Return [x, y] of the center of cell containing provided text 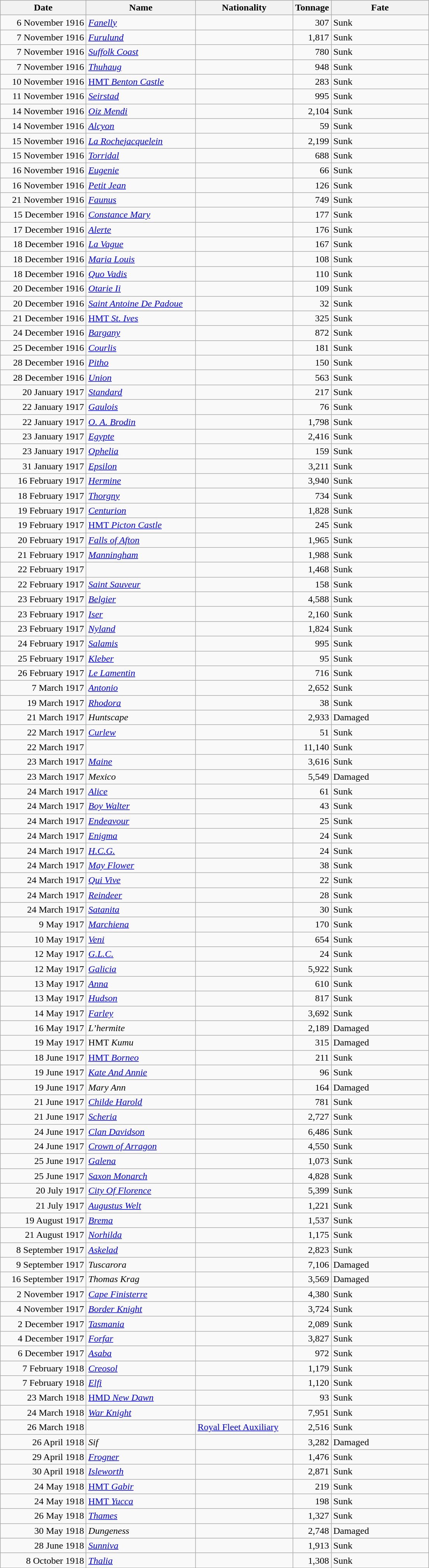
Antonio [141, 688]
La Rochejacquelein [141, 141]
2,416 [312, 437]
Constance Mary [141, 215]
19 May 1917 [44, 1043]
Nationality [244, 8]
Fate [380, 8]
H.C.G. [141, 850]
25 [312, 821]
11 November 1916 [44, 96]
Elfi [141, 1383]
Courlis [141, 348]
21 February 1917 [44, 555]
Asaba [141, 1353]
L’hermite [141, 1028]
Border Knight [141, 1309]
24 February 1917 [44, 643]
176 [312, 230]
11,140 [312, 747]
4,588 [312, 599]
8 October 1918 [44, 1560]
198 [312, 1501]
315 [312, 1043]
18 June 1917 [44, 1058]
20 February 1917 [44, 540]
688 [312, 155]
1,468 [312, 570]
1,913 [312, 1545]
Iser [141, 614]
Royal Fleet Auxiliary [244, 1427]
Endeavour [141, 821]
4 December 1917 [44, 1338]
Galena [141, 1161]
Thomas Krag [141, 1279]
93 [312, 1398]
2,748 [312, 1531]
7,106 [312, 1265]
Childe Harold [141, 1102]
HMT Picton Castle [141, 525]
245 [312, 525]
21 November 1916 [44, 200]
Le Lamentin [141, 673]
28 June 1918 [44, 1545]
War Knight [141, 1413]
24 March 1918 [44, 1413]
2,160 [312, 614]
Hudson [141, 998]
211 [312, 1058]
Brema [141, 1220]
Anna [141, 984]
780 [312, 52]
Quo Vadis [141, 274]
30 May 1918 [44, 1531]
972 [312, 1353]
21 July 1917 [44, 1206]
Frogner [141, 1457]
Alice [141, 791]
Pitho [141, 362]
City Of Florence [141, 1191]
51 [312, 732]
15 December 1916 [44, 215]
1,120 [312, 1383]
6 December 1917 [44, 1353]
Marchiena [141, 925]
4,550 [312, 1146]
La Vague [141, 244]
Ophelia [141, 451]
Manningham [141, 555]
HMT St. Ives [141, 318]
3,282 [312, 1442]
217 [312, 392]
1,179 [312, 1368]
26 May 1918 [44, 1516]
Falls of Afton [141, 540]
16 September 1917 [44, 1279]
Alcyon [141, 126]
181 [312, 348]
66 [312, 170]
30 [312, 910]
Creosol [141, 1368]
Oiz Mendi [141, 111]
159 [312, 451]
96 [312, 1072]
1,476 [312, 1457]
Otarie Ii [141, 289]
May Flower [141, 865]
177 [312, 215]
1,073 [312, 1161]
24 December 1916 [44, 333]
Sif [141, 1442]
HMD New Dawn [141, 1398]
Curlew [141, 732]
Satanita [141, 910]
21 August 1917 [44, 1235]
HMT Gabir [141, 1486]
716 [312, 673]
948 [312, 67]
95 [312, 659]
2,189 [312, 1028]
20 January 1917 [44, 392]
Reindeer [141, 895]
2,823 [312, 1250]
Cape Finisterre [141, 1294]
30 April 1918 [44, 1472]
110 [312, 274]
19 August 1917 [44, 1220]
3,827 [312, 1338]
150 [312, 362]
61 [312, 791]
325 [312, 318]
126 [312, 185]
26 April 1918 [44, 1442]
29 April 1918 [44, 1457]
3,692 [312, 1013]
1,824 [312, 629]
Petit Jean [141, 185]
Qui Vive [141, 880]
Tonnage [312, 8]
872 [312, 333]
Nyland [141, 629]
1,221 [312, 1206]
22 [312, 880]
4 November 1917 [44, 1309]
5,922 [312, 969]
Hermine [141, 481]
Mary Ann [141, 1087]
781 [312, 1102]
Egypte [141, 437]
2,727 [312, 1117]
1,308 [312, 1560]
2,199 [312, 141]
307 [312, 23]
10 May 1917 [44, 939]
Veni [141, 939]
563 [312, 377]
108 [312, 259]
Thalia [141, 1560]
7,951 [312, 1413]
17 December 1916 [44, 230]
Thames [141, 1516]
Epsilon [141, 466]
Furulund [141, 37]
G.L.C. [141, 954]
610 [312, 984]
Alerte [141, 230]
21 March 1917 [44, 718]
4,828 [312, 1176]
3,211 [312, 466]
Maine [141, 762]
5,549 [312, 777]
Salamis [141, 643]
Thuhaug [141, 67]
Isleworth [141, 1472]
18 February 1917 [44, 496]
Sunniva [141, 1545]
16 February 1917 [44, 481]
734 [312, 496]
Gaulois [141, 407]
19 March 1917 [44, 703]
Kate And Annie [141, 1072]
1,798 [312, 422]
2,516 [312, 1427]
2,933 [312, 718]
3,724 [312, 1309]
10 November 1916 [44, 82]
Thorgny [141, 496]
219 [312, 1486]
HMT Borneo [141, 1058]
3,616 [312, 762]
Boy Walter [141, 806]
2 December 1917 [44, 1324]
2,652 [312, 688]
8 September 1917 [44, 1250]
Mexico [141, 777]
164 [312, 1087]
1,537 [312, 1220]
Belgier [141, 599]
1,965 [312, 540]
1,988 [312, 555]
HMT Benton Castle [141, 82]
2 November 1917 [44, 1294]
76 [312, 407]
9 May 1917 [44, 925]
Bargany [141, 333]
7 March 1917 [44, 688]
25 December 1916 [44, 348]
109 [312, 289]
28 [312, 895]
1,828 [312, 510]
Seirstad [141, 96]
Tasmania [141, 1324]
26 March 1918 [44, 1427]
23 March 1918 [44, 1398]
Rhodora [141, 703]
Farley [141, 1013]
Faunus [141, 200]
Norhilda [141, 1235]
Crown of Arragon [141, 1146]
Forfar [141, 1338]
HMT Yucca [141, 1501]
25 February 1917 [44, 659]
Maria Louis [141, 259]
9 September 1917 [44, 1265]
31 January 1917 [44, 466]
283 [312, 82]
2,089 [312, 1324]
167 [312, 244]
Augustus Welt [141, 1206]
Tuscarora [141, 1265]
32 [312, 303]
3,940 [312, 481]
654 [312, 939]
Saxon Monarch [141, 1176]
Dungeness [141, 1531]
Galicia [141, 969]
HMT Kumu [141, 1043]
2,104 [312, 111]
Name [141, 8]
3,569 [312, 1279]
21 December 1916 [44, 318]
170 [312, 925]
6 November 1916 [44, 23]
4,380 [312, 1294]
Torridal [141, 155]
Union [141, 377]
Enigma [141, 836]
43 [312, 806]
Askelad [141, 1250]
Suffolk Coast [141, 52]
Fanelly [141, 23]
1,175 [312, 1235]
Saint Antoine De Padoue [141, 303]
1,327 [312, 1516]
1,817 [312, 37]
6,486 [312, 1132]
20 July 1917 [44, 1191]
2,871 [312, 1472]
Huntscape [141, 718]
Date [44, 8]
Scheria [141, 1117]
5,399 [312, 1191]
Eugenie [141, 170]
749 [312, 200]
59 [312, 126]
14 May 1917 [44, 1013]
Standard [141, 392]
817 [312, 998]
16 May 1917 [44, 1028]
Centurion [141, 510]
Kleber [141, 659]
26 February 1917 [44, 673]
O. A. Brodin [141, 422]
158 [312, 584]
Clan Davidson [141, 1132]
Saint Sauveur [141, 584]
